Find where the given text appears and provide that cell's center as (X, Y) coordinate. 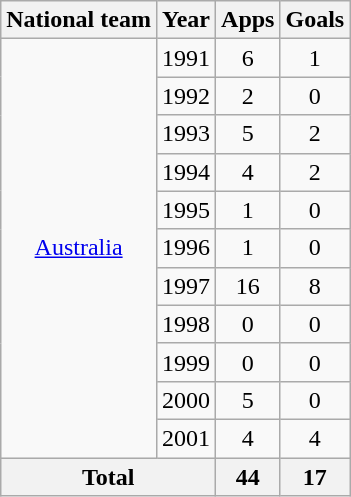
1991 (186, 58)
1995 (186, 210)
17 (315, 477)
1992 (186, 96)
Year (186, 20)
National team (79, 20)
Australia (79, 248)
Goals (315, 20)
1993 (186, 134)
16 (248, 286)
Total (108, 477)
8 (315, 286)
1997 (186, 286)
44 (248, 477)
1996 (186, 248)
1994 (186, 172)
6 (248, 58)
Apps (248, 20)
1999 (186, 362)
2001 (186, 438)
1998 (186, 324)
2000 (186, 400)
